Provide the [X, Y] coordinate of the cell's center where the given text is located.  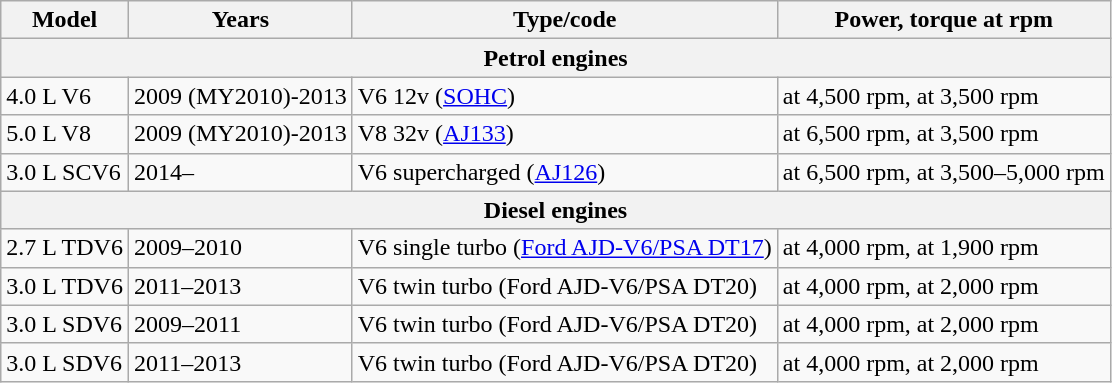
Petrol engines [556, 58]
at 6,500 rpm, at 3,500–5,000 rpm [944, 172]
Power, torque at rpm [944, 20]
Diesel engines [556, 210]
at 4,000 rpm, at 1,900 rpm [944, 248]
2009–2011 [240, 324]
3.0 L SCV6 [65, 172]
2009–2010 [240, 248]
2014– [240, 172]
2.7 L TDV6 [65, 248]
Type/code [564, 20]
3.0 L TDV6 [65, 286]
Years [240, 20]
Model [65, 20]
5.0 L V8 [65, 134]
V6 single turbo (Ford AJD-V6/PSA DT17) [564, 248]
at 4,500 rpm, at 3,500 rpm [944, 96]
at 6,500 rpm, at 3,500 rpm [944, 134]
V8 32v (AJ133) [564, 134]
4.0 L V6 [65, 96]
V6 supercharged (AJ126) [564, 172]
V6 12v (SOHC) [564, 96]
